Identify which cell holds the provided text, then report its (x, y) central coordinate. 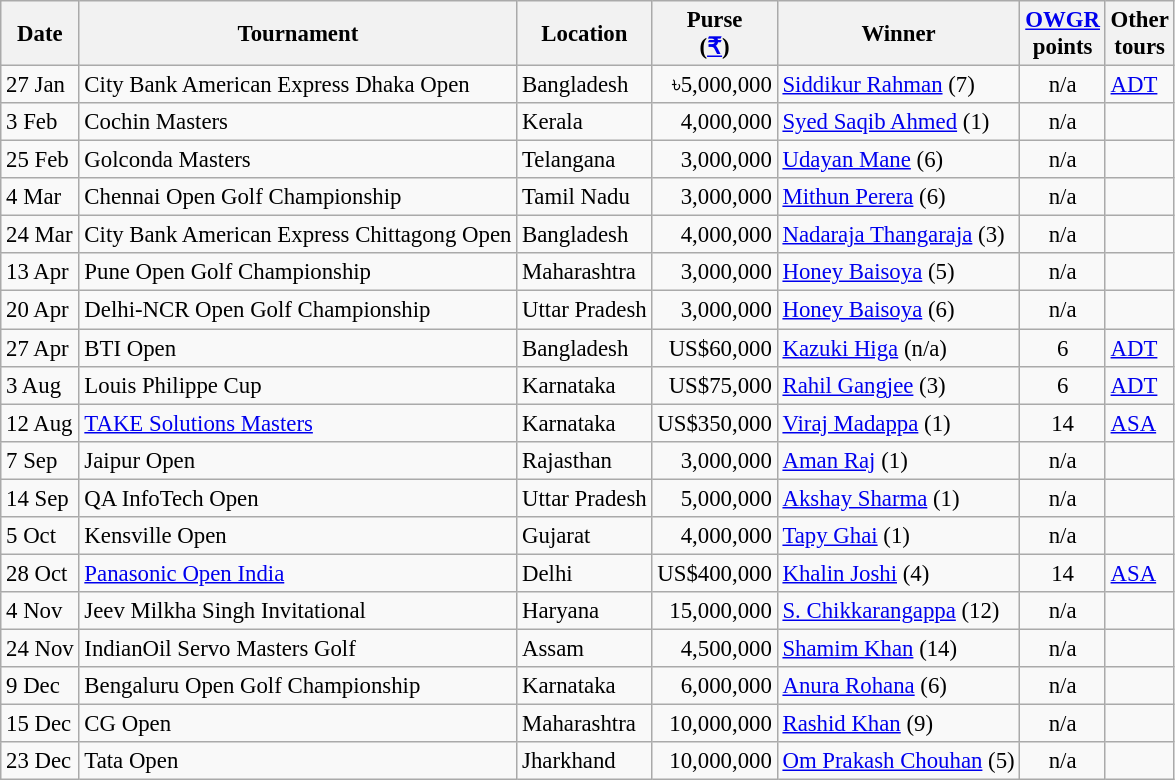
9 Dec (40, 686)
20 Apr (40, 310)
Pune Open Golf Championship (298, 273)
27 Apr (40, 348)
Othertours (1140, 34)
Jaipur Open (298, 460)
13 Apr (40, 273)
4,500,000 (714, 648)
Golconda Masters (298, 160)
5,000,000 (714, 498)
Tapy Ghai (1) (898, 536)
US$75,000 (714, 385)
Tournament (298, 34)
Cochin Masters (298, 122)
City Bank American Express Dhaka Open (298, 85)
Location (584, 34)
OWGRpoints (1062, 34)
Om Prakash Chouhan (5) (898, 761)
Louis Philippe Cup (298, 385)
4 Nov (40, 611)
CG Open (298, 724)
Date (40, 34)
Panasonic Open India (298, 573)
Bengaluru Open Golf Championship (298, 686)
Anura Rohana (6) (898, 686)
City Bank American Express Chittagong Open (298, 235)
Viraj Madappa (1) (898, 423)
Gujarat (584, 536)
24 Mar (40, 235)
Mithun Perera (6) (898, 197)
Shamim Khan (14) (898, 648)
Telangana (584, 160)
Rahil Gangjee (3) (898, 385)
Rajasthan (584, 460)
Rashid Khan (9) (898, 724)
Winner (898, 34)
S. Chikkarangappa (12) (898, 611)
Honey Baisoya (5) (898, 273)
Kazuki Higa (n/a) (898, 348)
IndianOil Servo Masters Golf (298, 648)
14 Sep (40, 498)
Khalin Joshi (4) (898, 573)
BTI Open (298, 348)
US$60,000 (714, 348)
24 Nov (40, 648)
Delhi (584, 573)
23 Dec (40, 761)
5 Oct (40, 536)
12 Aug (40, 423)
3 Aug (40, 385)
Kerala (584, 122)
Syed Saqib Ahmed (1) (898, 122)
Jeev Milkha Singh Invitational (298, 611)
Chennai Open Golf Championship (298, 197)
Udayan Mane (6) (898, 160)
QA InfoTech Open (298, 498)
25 Feb (40, 160)
Haryana (584, 611)
Nadaraja Thangaraja (3) (898, 235)
Purse(₹) (714, 34)
3 Feb (40, 122)
6,000,000 (714, 686)
US$400,000 (714, 573)
Kensville Open (298, 536)
15,000,000 (714, 611)
Tata Open (298, 761)
Jharkhand (584, 761)
Assam (584, 648)
Delhi-NCR Open Golf Championship (298, 310)
Tamil Nadu (584, 197)
TAKE Solutions Masters (298, 423)
Aman Raj (1) (898, 460)
৳5,000,000 (714, 85)
27 Jan (40, 85)
US$350,000 (714, 423)
Siddikur Rahman (7) (898, 85)
15 Dec (40, 724)
4 Mar (40, 197)
28 Oct (40, 573)
Honey Baisoya (6) (898, 310)
7 Sep (40, 460)
Akshay Sharma (1) (898, 498)
